Search for the cell housing the specified text and yield its (X, Y) center coordinate. 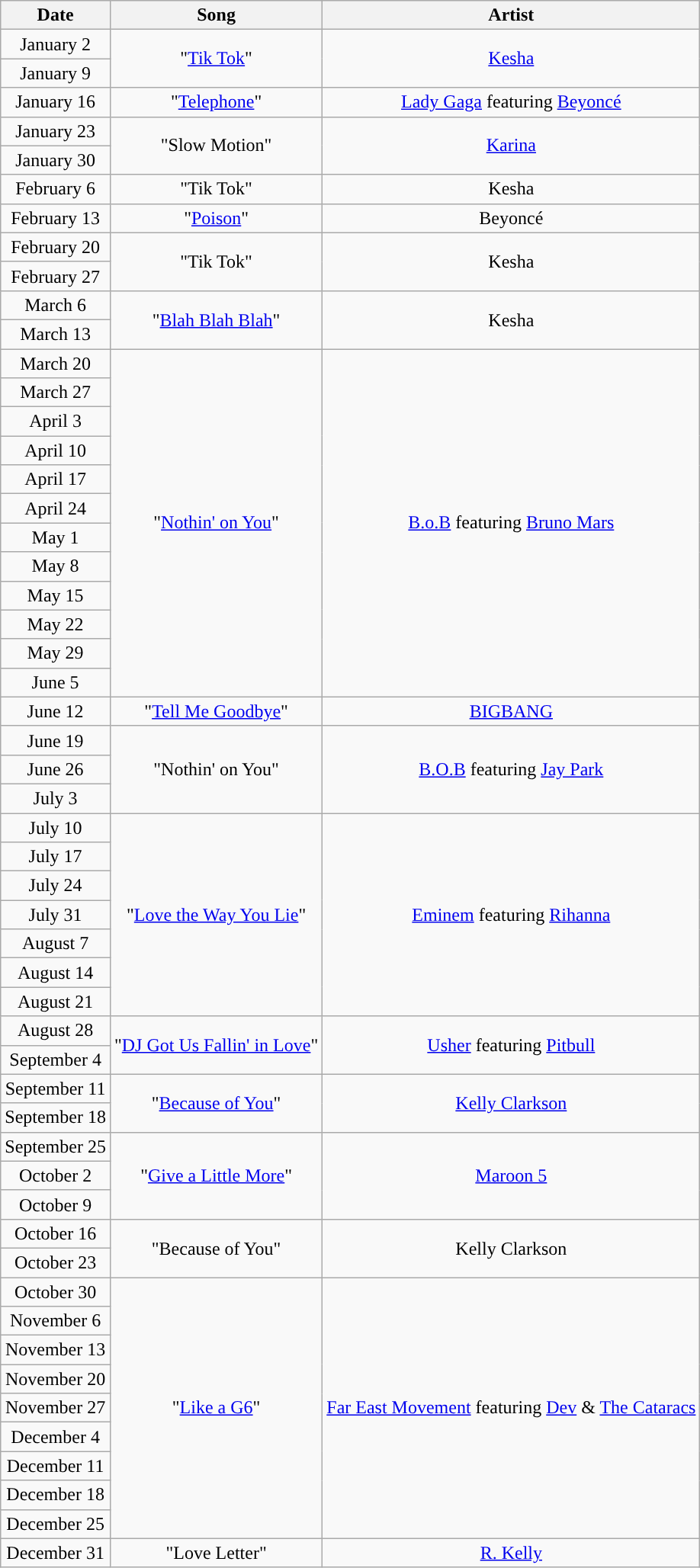
August 7 (56, 944)
Maroon 5 (511, 1175)
April 24 (56, 508)
"Poison" (216, 218)
Song (216, 15)
September 18 (56, 1117)
August 21 (56, 1002)
January 30 (56, 160)
March 6 (56, 305)
June 26 (56, 769)
B.o.B featuring Bruno Mars (511, 523)
"DJ Got Us Fallin' in Love" (216, 1045)
February 6 (56, 189)
January 16 (56, 102)
"Love the Way You Lie" (216, 914)
July 17 (56, 857)
Karina (511, 146)
July 10 (56, 827)
Lady Gaga featuring Beyoncé (511, 102)
January 23 (56, 131)
February 13 (56, 218)
July 31 (56, 915)
November 27 (56, 1408)
November 6 (56, 1321)
April 3 (56, 422)
March 27 (56, 393)
May 8 (56, 566)
Eminem featuring Rihanna (511, 914)
December 18 (56, 1495)
BIGBANG (511, 711)
June 5 (56, 682)
June 12 (56, 711)
September 11 (56, 1089)
"Telephone" (216, 102)
"Like a G6" (216, 1409)
January 9 (56, 73)
October 2 (56, 1175)
April 10 (56, 451)
October 30 (56, 1292)
Far East Movement featuring Dev & The Cataracs (511, 1409)
Beyoncé (511, 218)
April 17 (56, 479)
November 13 (56, 1350)
October 9 (56, 1204)
May 29 (56, 653)
Date (56, 15)
February 27 (56, 276)
"Give a Little More" (216, 1175)
Artist (511, 15)
May 1 (56, 537)
Usher featuring Pitbull (511, 1045)
September 25 (56, 1146)
December 31 (56, 1553)
September 4 (56, 1060)
July 24 (56, 886)
August 14 (56, 973)
December 25 (56, 1524)
"Slow Motion" (216, 146)
December 4 (56, 1437)
December 11 (56, 1466)
January 2 (56, 44)
March 13 (56, 334)
June 19 (56, 740)
May 22 (56, 624)
October 16 (56, 1233)
"Blah Blah Blah" (216, 319)
"Love Letter" (216, 1553)
August 28 (56, 1031)
"Tell Me Goodbye" (216, 711)
July 3 (56, 798)
October 23 (56, 1262)
March 20 (56, 364)
November 20 (56, 1379)
February 20 (56, 247)
May 15 (56, 595)
B.O.B featuring Jay Park (511, 769)
R. Kelly (511, 1553)
